Provide the (X, Y) coordinate of the cell's center where the given text is located.  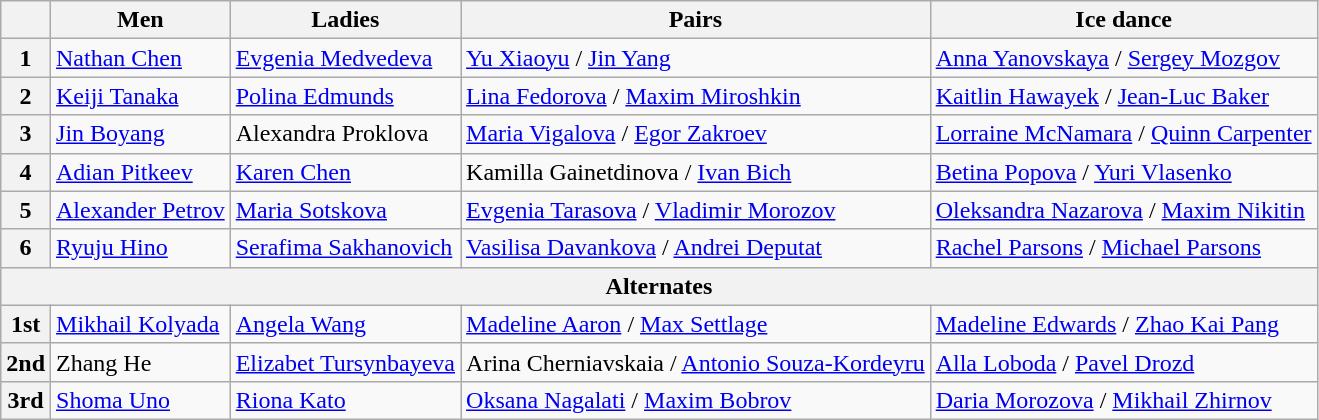
Anna Yanovskaya / Sergey Mozgov (1124, 58)
Yu Xiaoyu / Jin Yang (696, 58)
Kamilla Gainetdinova / Ivan Bich (696, 172)
Alexandra Proklova (345, 134)
Lorraine McNamara / Quinn Carpenter (1124, 134)
Evgenia Medvedeva (345, 58)
Riona Kato (345, 400)
Men (141, 20)
Zhang He (141, 362)
Vasilisa Davankova / Andrei Deputat (696, 248)
Alexander Petrov (141, 210)
Angela Wang (345, 324)
Polina Edmunds (345, 96)
1st (26, 324)
Evgenia Tarasova / Vladimir Morozov (696, 210)
Lina Fedorova / Maxim Miroshkin (696, 96)
Ryuju Hino (141, 248)
Adian Pitkeev (141, 172)
3 (26, 134)
Serafima Sakhanovich (345, 248)
Karen Chen (345, 172)
Alternates (659, 286)
Oksana Nagalati / Maxim Bobrov (696, 400)
Maria Sotskova (345, 210)
Kaitlin Hawayek / Jean-Luc Baker (1124, 96)
5 (26, 210)
Arina Cherniavskaia / Antonio Souza-Kordeyru (696, 362)
Pairs (696, 20)
Jin Boyang (141, 134)
Ladies (345, 20)
Alla Loboda / Pavel Drozd (1124, 362)
Madeline Aaron / Max Settlage (696, 324)
Ice dance (1124, 20)
Elizabet Tursynbayeva (345, 362)
4 (26, 172)
2 (26, 96)
3rd (26, 400)
1 (26, 58)
Betina Popova / Yuri Vlasenko (1124, 172)
Mikhail Kolyada (141, 324)
Daria Morozova / Mikhail Zhirnov (1124, 400)
Oleksandra Nazarova / Maxim Nikitin (1124, 210)
2nd (26, 362)
Maria Vigalova / Egor Zakroev (696, 134)
Rachel Parsons / Michael Parsons (1124, 248)
Shoma Uno (141, 400)
Madeline Edwards / Zhao Kai Pang (1124, 324)
Nathan Chen (141, 58)
6 (26, 248)
Keiji Tanaka (141, 96)
